Determine the [x, y] coordinate at the center of the cell enclosing the given text.  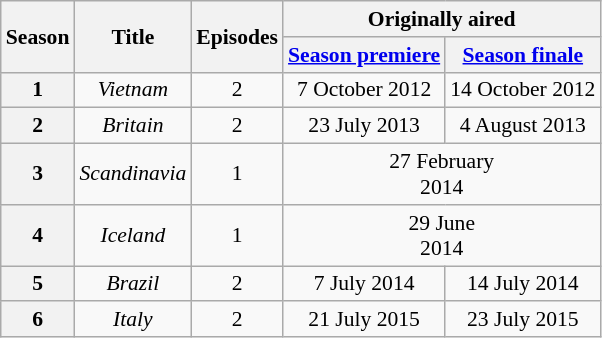
Britain [132, 126]
23 July 2015 [522, 320]
Title [132, 36]
5 [38, 284]
Season [38, 36]
21 July 2015 [364, 320]
6 [38, 320]
Vietnam [132, 90]
Iceland [132, 236]
14 July 2014 [522, 284]
27 February2014 [442, 174]
7 October 2012 [364, 90]
Italy [132, 320]
Episodes [237, 36]
4 [38, 236]
Season premiere [364, 55]
7 July 2014 [364, 284]
23 July 2013 [364, 126]
4 August 2013 [522, 126]
Season finale [522, 55]
29 June2014 [442, 236]
Brazil [132, 284]
14 October 2012 [522, 90]
Originally aired [442, 19]
Scandinavia [132, 174]
3 [38, 174]
